Determine the (X, Y) coordinate at the center of the cell enclosing the given text.  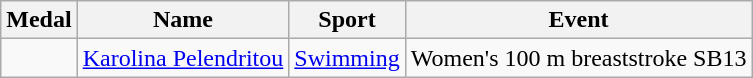
Name (183, 20)
Event (578, 20)
Karolina Pelendritou (183, 58)
Women's 100 m breaststroke SB13 (578, 58)
Swimming (347, 58)
Sport (347, 20)
Medal (39, 20)
